Extract the (x, y) coordinate from the center of the cell holding the provided text.  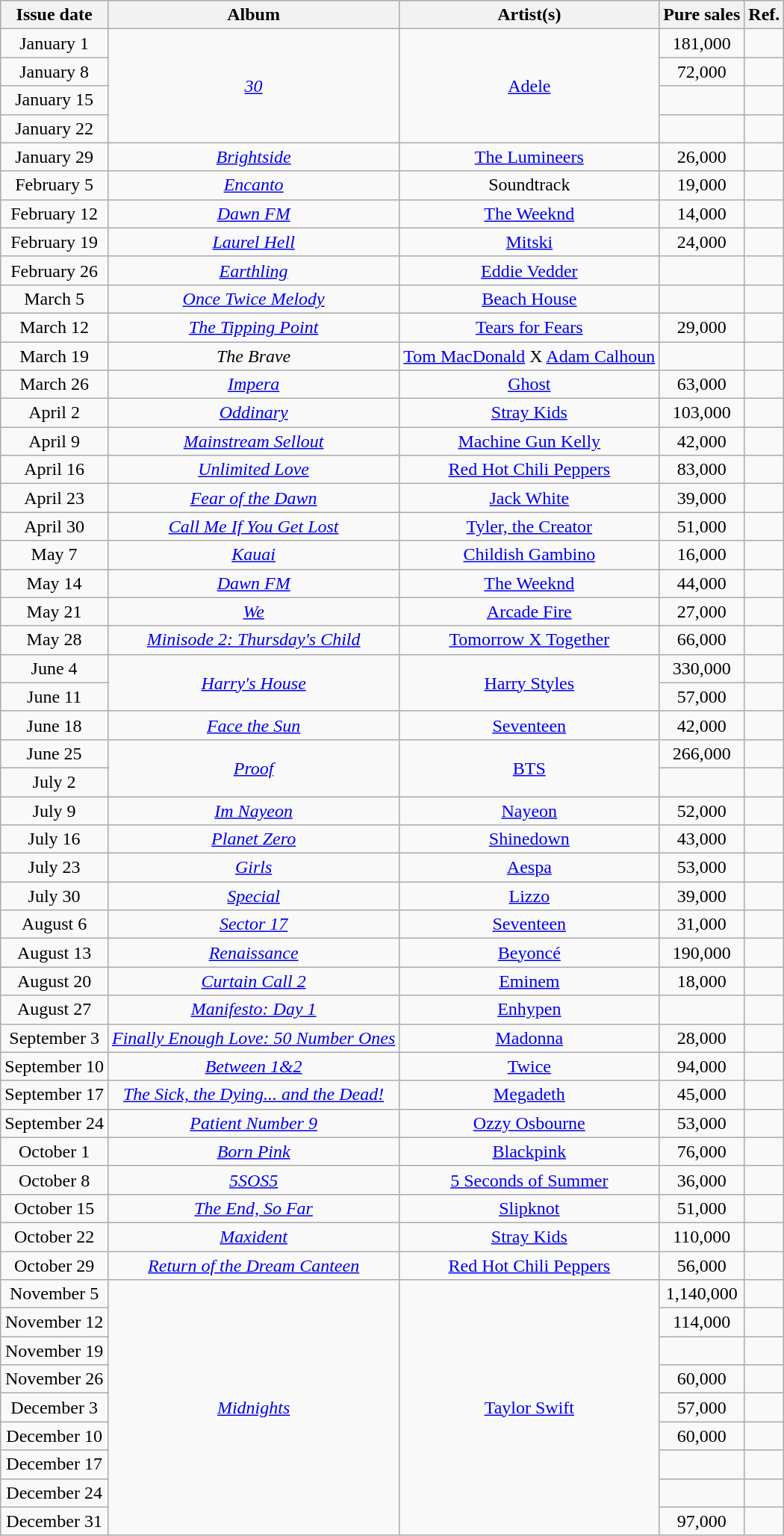
Soundtrack (529, 185)
Ghost (529, 385)
5SOS5 (253, 1180)
September 24 (55, 1123)
Harry's House (253, 683)
83,000 (702, 470)
Jack White (529, 498)
We (253, 612)
August 20 (55, 981)
Madonna (529, 1038)
September 3 (55, 1038)
103,000 (702, 413)
Curtain Call 2 (253, 981)
Tears for Fears (529, 327)
Taylor Swift (529, 1408)
June 11 (55, 697)
52,000 (702, 810)
18,000 (702, 981)
Manifesto: Day 1 (253, 1010)
27,000 (702, 612)
November 12 (55, 1322)
330,000 (702, 668)
April 9 (55, 441)
5 Seconds of Summer (529, 1180)
The Brave (253, 356)
Impera (253, 385)
December 31 (55, 1521)
26,000 (702, 157)
January 8 (55, 72)
May 21 (55, 612)
Harry Styles (529, 683)
Special (253, 896)
October 1 (55, 1151)
Girls (253, 868)
Fear of the Dawn (253, 498)
Midnights (253, 1408)
Ref. (765, 15)
Eminem (529, 981)
Machine Gun Kelly (529, 441)
Aespa (529, 868)
April 23 (55, 498)
BTS (529, 768)
The Tipping Point (253, 327)
72,000 (702, 72)
June 4 (55, 668)
January 15 (55, 100)
February 5 (55, 185)
181,000 (702, 43)
45,000 (702, 1095)
Mainstream Sellout (253, 441)
December 24 (55, 1493)
Shinedown (529, 839)
Return of the Dream Canteen (253, 1266)
43,000 (702, 839)
Kauai (253, 555)
Beyoncé (529, 953)
14,000 (702, 214)
November 26 (55, 1379)
Im Nayeon (253, 810)
April 16 (55, 470)
October 22 (55, 1237)
Call Me If You Get Lost (253, 526)
Patient Number 9 (253, 1123)
30 (253, 86)
January 29 (55, 157)
190,000 (702, 953)
110,000 (702, 1237)
Twice (529, 1066)
January 22 (55, 128)
Face the Sun (253, 725)
Proof (253, 768)
Nayeon (529, 810)
94,000 (702, 1066)
May 28 (55, 640)
Megadeth (529, 1095)
The Lumineers (529, 157)
Encanto (253, 185)
Earthling (253, 270)
Eddie Vedder (529, 270)
September 10 (55, 1066)
1,140,000 (702, 1294)
56,000 (702, 1266)
July 2 (55, 782)
Tom MacDonald X Adam Calhoun (529, 356)
Ozzy Osbourne (529, 1123)
Issue date (55, 15)
Sector 17 (253, 924)
Born Pink (253, 1151)
The End, So Far (253, 1208)
Finally Enough Love: 50 Number Ones (253, 1038)
Pure sales (702, 15)
The Sick, the Dying... and the Dead! (253, 1095)
Enhypen (529, 1010)
Maxident (253, 1237)
Lizzo (529, 896)
February 26 (55, 270)
December 3 (55, 1408)
April 30 (55, 526)
Unlimited Love (253, 470)
Tomorrow X Together (529, 640)
44,000 (702, 583)
July 23 (55, 868)
Slipknot (529, 1208)
Arcade Fire (529, 612)
31,000 (702, 924)
Tyler, the Creator (529, 526)
Oddinary (253, 413)
August 13 (55, 953)
July 30 (55, 896)
Laurel Hell (253, 242)
Adele (529, 86)
Album (253, 15)
August 6 (55, 924)
March 19 (55, 356)
16,000 (702, 555)
July 9 (55, 810)
Brightside (253, 157)
266,000 (702, 753)
Planet Zero (253, 839)
February 12 (55, 214)
March 26 (55, 385)
Beach House (529, 299)
36,000 (702, 1180)
September 17 (55, 1095)
Blackpink (529, 1151)
76,000 (702, 1151)
28,000 (702, 1038)
19,000 (702, 185)
October 15 (55, 1208)
Once Twice Melody (253, 299)
Minisode 2: Thursday's Child (253, 640)
Mitski (529, 242)
Between 1&2 (253, 1066)
April 2 (55, 413)
63,000 (702, 385)
December 10 (55, 1436)
October 29 (55, 1266)
29,000 (702, 327)
June 18 (55, 725)
October 8 (55, 1180)
February 19 (55, 242)
May 7 (55, 555)
114,000 (702, 1322)
Renaissance (253, 953)
March 12 (55, 327)
May 14 (55, 583)
July 16 (55, 839)
Childish Gambino (529, 555)
66,000 (702, 640)
97,000 (702, 1521)
August 27 (55, 1010)
November 19 (55, 1351)
24,000 (702, 242)
June 25 (55, 753)
Artist(s) (529, 15)
January 1 (55, 43)
December 17 (55, 1464)
November 5 (55, 1294)
March 5 (55, 299)
